For the text-containing cell, return its midpoint in [X, Y] coordinate format. 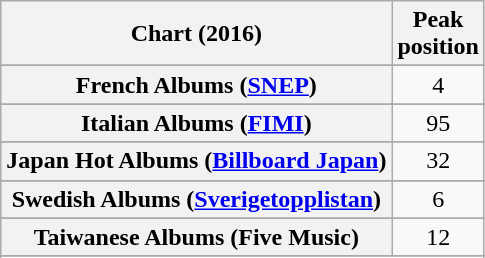
Italian Albums (FIMI) [196, 123]
Swedish Albums (Sverigetopplistan) [196, 199]
Peak position [438, 34]
4 [438, 85]
6 [438, 199]
Chart (2016) [196, 34]
95 [438, 123]
32 [438, 161]
12 [438, 237]
Japan Hot Albums (Billboard Japan) [196, 161]
Taiwanese Albums (Five Music) [196, 237]
French Albums (SNEP) [196, 85]
